Determine the [x, y] coordinate at the center of the cell enclosing the given text.  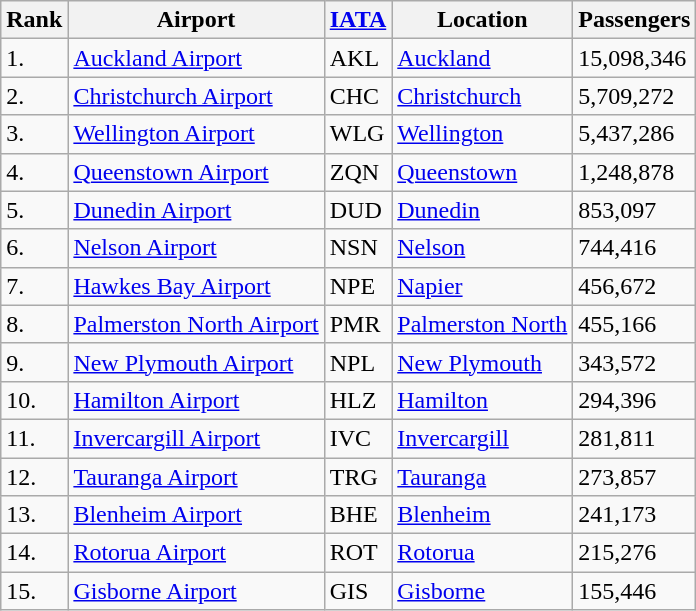
Dunedin Airport [196, 210]
Tauranga [482, 477]
NSN [358, 248]
13. [34, 515]
Rotorua Airport [196, 553]
GIS [358, 591]
11. [34, 438]
ZQN [358, 172]
9. [34, 362]
Location [482, 20]
Nelson [482, 248]
HLZ [358, 400]
3. [34, 134]
215,276 [634, 553]
853,097 [634, 210]
Gisborne [482, 591]
1,248,878 [634, 172]
Passengers [634, 20]
343,572 [634, 362]
Auckland [482, 58]
294,396 [634, 400]
Nelson Airport [196, 248]
New Plymouth [482, 362]
Invercargill Airport [196, 438]
Queenstown Airport [196, 172]
IATA [358, 20]
281,811 [634, 438]
Christchurch Airport [196, 96]
Palmerston North [482, 324]
5,437,286 [634, 134]
10. [34, 400]
Auckland Airport [196, 58]
NPL [358, 362]
PMR [358, 324]
Dunedin [482, 210]
Wellington Airport [196, 134]
TRG [358, 477]
12. [34, 477]
2. [34, 96]
15. [34, 591]
ROT [358, 553]
15,098,346 [634, 58]
Palmerston North Airport [196, 324]
CHC [358, 96]
IVC [358, 438]
Wellington [482, 134]
6. [34, 248]
BHE [358, 515]
7. [34, 286]
241,173 [634, 515]
273,857 [634, 477]
Blenheim [482, 515]
Christchurch [482, 96]
Napier [482, 286]
DUD [358, 210]
New Plymouth Airport [196, 362]
Invercargill [482, 438]
WLG [358, 134]
5,709,272 [634, 96]
14. [34, 553]
1. [34, 58]
Hawkes Bay Airport [196, 286]
Blenheim Airport [196, 515]
Gisborne Airport [196, 591]
4. [34, 172]
456,672 [634, 286]
Tauranga Airport [196, 477]
Hamilton [482, 400]
155,446 [634, 591]
Rotorua [482, 553]
AKL [358, 58]
5. [34, 210]
Hamilton Airport [196, 400]
455,166 [634, 324]
Rank [34, 20]
Queenstown [482, 172]
NPE [358, 286]
744,416 [634, 248]
8. [34, 324]
Airport [196, 20]
